Identify which cell holds the provided text, then report its [X, Y] central coordinate. 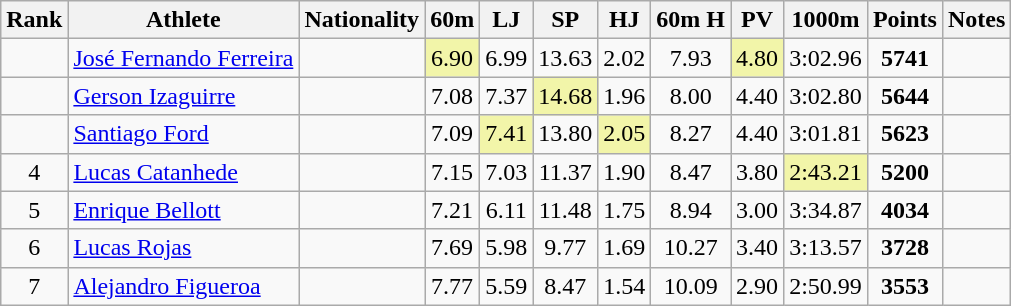
7.69 [452, 248]
11.48 [566, 210]
7.77 [452, 286]
Notes [976, 20]
10.27 [691, 248]
3:02.80 [826, 96]
2:43.21 [826, 172]
3:01.81 [826, 134]
7 [34, 286]
7.03 [506, 172]
6.11 [506, 210]
2:50.99 [826, 286]
Alejandro Figueroa [184, 286]
5741 [904, 58]
2.02 [624, 58]
60m H [691, 20]
5200 [904, 172]
5 [34, 210]
Rank [34, 20]
6.90 [452, 58]
7.93 [691, 58]
3:13.57 [826, 248]
PV [758, 20]
LJ [506, 20]
13.63 [566, 58]
10.09 [691, 286]
7.37 [506, 96]
Lucas Catanhede [184, 172]
7.08 [452, 96]
8.94 [691, 210]
SP [566, 20]
3728 [904, 248]
7.09 [452, 134]
1.96 [624, 96]
4 [34, 172]
3.80 [758, 172]
3:02.96 [826, 58]
3:34.87 [826, 210]
5644 [904, 96]
Athlete [184, 20]
5.59 [506, 286]
Enrique Bellott [184, 210]
3.00 [758, 210]
11.37 [566, 172]
4.80 [758, 58]
1000m [826, 20]
1.75 [624, 210]
José Fernando Ferreira [184, 58]
6.99 [506, 58]
3553 [904, 286]
Lucas Rojas [184, 248]
3.40 [758, 248]
5.98 [506, 248]
4034 [904, 210]
Nationality [362, 20]
8.00 [691, 96]
1.54 [624, 286]
Gerson Izaguirre [184, 96]
13.80 [566, 134]
60m [452, 20]
Santiago Ford [184, 134]
8.27 [691, 134]
5623 [904, 134]
HJ [624, 20]
2.90 [758, 286]
14.68 [566, 96]
7.15 [452, 172]
1.69 [624, 248]
2.05 [624, 134]
1.90 [624, 172]
9.77 [566, 248]
7.41 [506, 134]
7.21 [452, 210]
Points [904, 20]
6 [34, 248]
